Provide the [X, Y] coordinate of the cell's center where the given text is located.  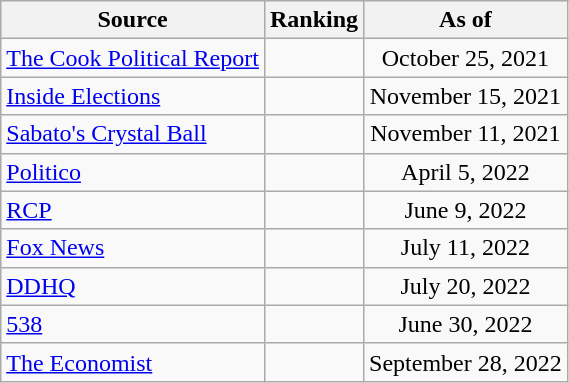
July 11, 2022 [466, 248]
June 30, 2022 [466, 324]
November 11, 2021 [466, 134]
Source [133, 20]
Inside Elections [133, 96]
November 15, 2021 [466, 96]
Fox News [133, 248]
RCP [133, 210]
September 28, 2022 [466, 362]
October 25, 2021 [466, 58]
The Economist [133, 362]
Sabato's Crystal Ball [133, 134]
July 20, 2022 [466, 286]
April 5, 2022 [466, 172]
As of [466, 20]
The Cook Political Report [133, 58]
Politico [133, 172]
Ranking [314, 20]
538 [133, 324]
DDHQ [133, 286]
June 9, 2022 [466, 210]
